Search for the cell housing the specified text and yield its [X, Y] center coordinate. 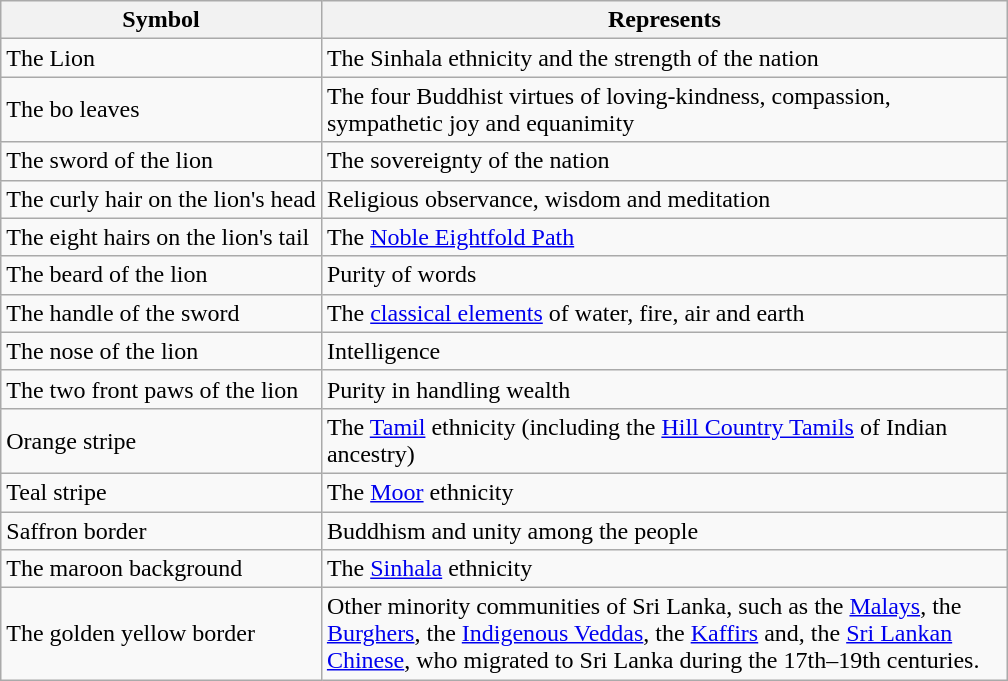
The golden yellow border [162, 634]
The sword of the lion [162, 161]
The Sinhala ethnicity and the strength of the nation [664, 58]
Teal stripe [162, 492]
The beard of the lion [162, 275]
Represents [664, 20]
The Noble Eightfold Path [664, 237]
The two front paws of the lion [162, 389]
Purity of words [664, 275]
The sovereignty of the nation [664, 161]
Saffron border [162, 531]
The maroon background [162, 569]
The four Buddhist virtues of loving-kindness, compassion, sympathetic joy and equanimity [664, 110]
The curly hair on the lion's head [162, 199]
The Lion [162, 58]
The Tamil ethnicity (including the Hill Country Tamils of Indian ancestry) [664, 440]
Orange stripe [162, 440]
The classical elements of water, fire, air and earth [664, 313]
The Sinhala ethnicity [664, 569]
Intelligence [664, 351]
The Moor ethnicity [664, 492]
Religious observance, wisdom and meditation [664, 199]
The eight hairs on the lion's tail [162, 237]
Symbol [162, 20]
The handle of the sword [162, 313]
Buddhism and unity among the people [664, 531]
The nose of the lion [162, 351]
The bo leaves [162, 110]
Purity in handling wealth [664, 389]
